Pinpoint the cell where the given text exists, returning its (X, Y) midpoint coordinate. 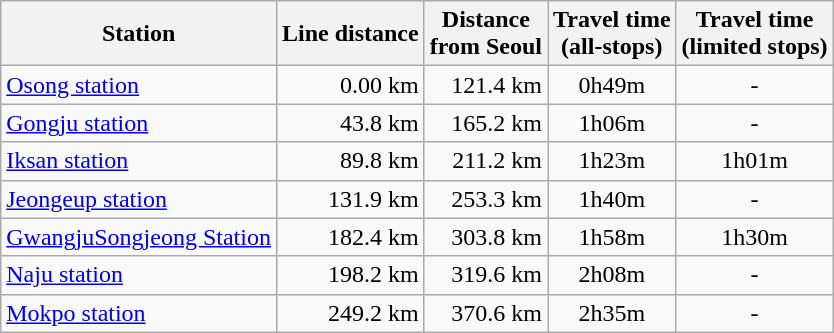
Jeongeup station (139, 199)
319.6 km (486, 275)
303.8 km (486, 237)
1h30m (754, 237)
182.4 km (350, 237)
1h01m (754, 161)
1h06m (612, 123)
Gongju station (139, 123)
165.2 km (486, 123)
Mokpo station (139, 313)
89.8 km (350, 161)
1h58m (612, 237)
0.00 km (350, 85)
2h35m (612, 313)
131.9 km (350, 199)
GwangjuSongjeong Station (139, 237)
43.8 km (350, 123)
249.2 km (350, 313)
Travel time(limited stops) (754, 34)
1h23m (612, 161)
Iksan station (139, 161)
Line distance (350, 34)
370.6 km (486, 313)
Travel time(all-stops) (612, 34)
0h49m (612, 85)
2h08m (612, 275)
211.2 km (486, 161)
1h40m (612, 199)
253.3 km (486, 199)
Distancefrom Seoul (486, 34)
198.2 km (350, 275)
121.4 km (486, 85)
Naju station (139, 275)
Station (139, 34)
Osong station (139, 85)
